Identify which cell holds the provided text, then report its [x, y] central coordinate. 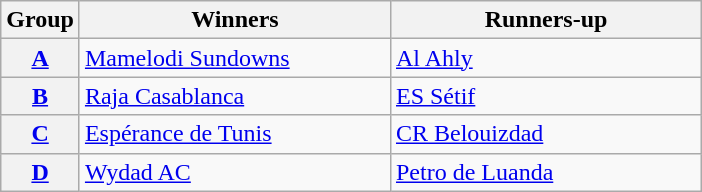
C [40, 134]
B [40, 96]
CR Belouizdad [546, 134]
Group [40, 20]
Winners [234, 20]
ES Sétif [546, 96]
Wydad AC [234, 172]
Mamelodi Sundowns [234, 58]
Espérance de Tunis [234, 134]
A [40, 58]
Petro de Luanda [546, 172]
D [40, 172]
Al Ahly [546, 58]
Runners-up [546, 20]
Raja Casablanca [234, 96]
